Locate the cell with the specified text and output its (X, Y) center coordinate. 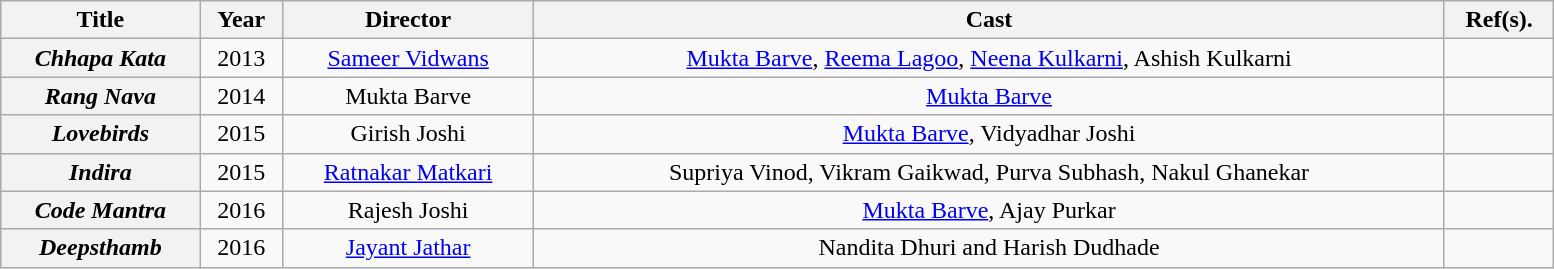
2014 (242, 96)
Indira (100, 172)
Code Mantra (100, 210)
Rang Nava (100, 96)
Chhapa Kata (100, 58)
Jayant Jathar (408, 248)
Cast (990, 20)
Ref(s). (1499, 20)
Mukta Barve, Ajay Purkar (990, 210)
Sameer Vidwans (408, 58)
Supriya Vinod, Vikram Gaikwad, Purva Subhash, Nakul Ghanekar (990, 172)
Mukta Barve, Vidyadhar Joshi (990, 134)
2013 (242, 58)
Director (408, 20)
Girish Joshi (408, 134)
Lovebirds (100, 134)
Year (242, 20)
Nandita Dhuri and Harish Dudhade (990, 248)
Rajesh Joshi (408, 210)
Ratnakar Matkari (408, 172)
Deepsthamb (100, 248)
Title (100, 20)
Mukta Barve, Reema Lagoo, Neena Kulkarni, Ashish Kulkarni (990, 58)
